Provide the (x, y) coordinate of the cell's center where the given text is located.  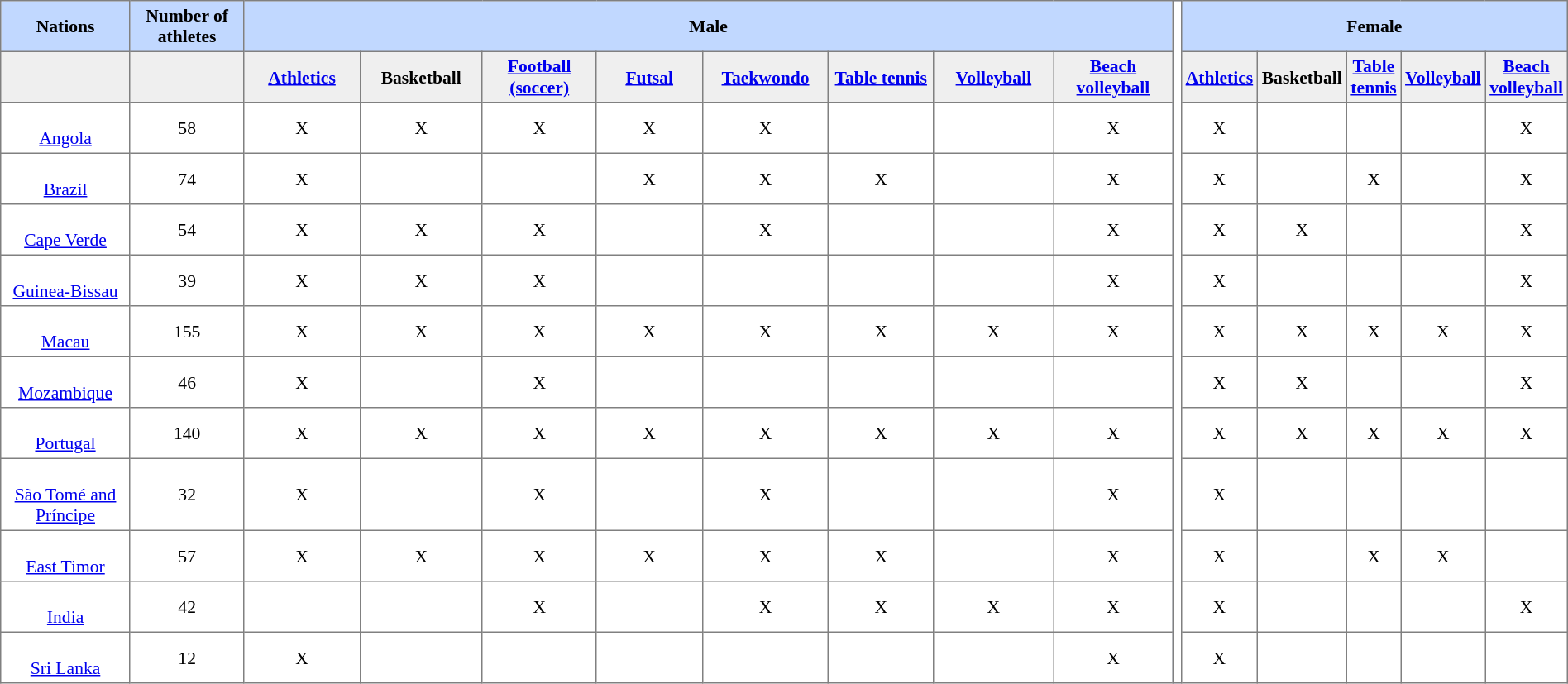
58 (187, 128)
39 (187, 280)
India (66, 607)
32 (187, 495)
74 (187, 179)
12 (187, 658)
42 (187, 607)
Female (1374, 26)
São Tomé and Príncipe (66, 495)
Nations (66, 26)
57 (187, 556)
Taekwondo (766, 77)
Number of athletes (187, 26)
Football(soccer) (539, 77)
Angola (66, 128)
Cape Verde (66, 230)
Sri Lanka (66, 658)
Futsal (649, 77)
46 (187, 382)
East Timor (66, 556)
Male (708, 26)
Mozambique (66, 382)
155 (187, 332)
Portugal (66, 433)
Guinea-Bissau (66, 280)
54 (187, 230)
Macau (66, 332)
140 (187, 433)
Brazil (66, 179)
